Extract the (X, Y) coordinate from the center of the cell holding the provided text.  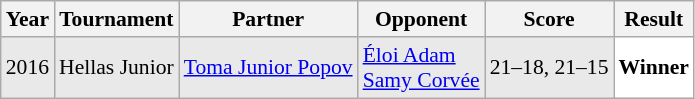
21–18, 21–15 (550, 68)
Score (550, 19)
Toma Junior Popov (268, 68)
Éloi Adam Samy Corvée (422, 68)
2016 (28, 68)
Year (28, 19)
Partner (268, 19)
Tournament (116, 19)
Hellas Junior (116, 68)
Opponent (422, 19)
Result (654, 19)
Winner (654, 68)
